Pinpoint the cell where the given text exists, returning its (x, y) midpoint coordinate. 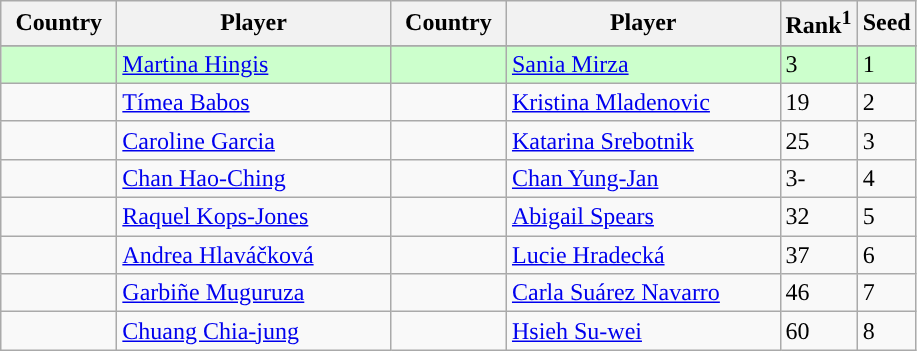
2 (886, 102)
Chan Yung-Jan (643, 178)
Seed (886, 24)
5 (886, 217)
19 (818, 102)
Raquel Kops-Jones (254, 217)
37 (818, 255)
Abigail Spears (643, 217)
4 (886, 178)
1 (886, 64)
Rank1 (818, 24)
Tímea Babos (254, 102)
Andrea Hlaváčková (254, 255)
Martina Hingis (254, 64)
25 (818, 140)
60 (818, 331)
3- (818, 178)
32 (818, 217)
Katarina Srebotnik (643, 140)
Hsieh Su-wei (643, 331)
Carla Suárez Navarro (643, 293)
Chuang Chia-jung (254, 331)
Lucie Hradecká (643, 255)
7 (886, 293)
8 (886, 331)
Sania Mirza (643, 64)
Garbiñe Muguruza (254, 293)
6 (886, 255)
Kristina Mladenovic (643, 102)
46 (818, 293)
Caroline Garcia (254, 140)
Chan Hao-Ching (254, 178)
